Search for the cell housing the specified text and yield its (X, Y) center coordinate. 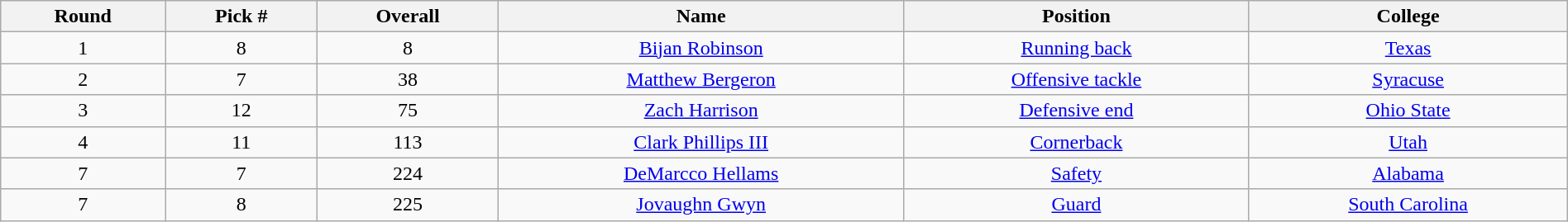
Clark Phillips III (701, 142)
Jovaughn Gwyn (701, 205)
1 (83, 48)
DeMarcco Hellams (701, 173)
Ohio State (1408, 111)
Syracuse (1408, 79)
Alabama (1408, 173)
75 (409, 111)
Round (83, 17)
224 (409, 173)
Zach Harrison (701, 111)
38 (409, 79)
Cornerback (1077, 142)
3 (83, 111)
Safety (1077, 173)
Guard (1077, 205)
Bijan Robinson (701, 48)
Offensive tackle (1077, 79)
4 (83, 142)
225 (409, 205)
Pick # (241, 17)
Overall (409, 17)
Position (1077, 17)
11 (241, 142)
South Carolina (1408, 205)
2 (83, 79)
Matthew Bergeron (701, 79)
Utah (1408, 142)
Defensive end (1077, 111)
Texas (1408, 48)
Name (701, 17)
12 (241, 111)
College (1408, 17)
113 (409, 142)
Running back (1077, 48)
